Detect which cell encompasses the target text, then output its [X, Y] center coordinate. 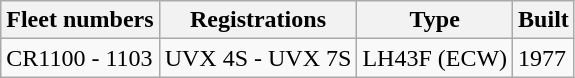
1977 [544, 58]
Registrations [258, 20]
LH43F (ECW) [435, 58]
UVX 4S - UVX 7S [258, 58]
Built [544, 20]
Fleet numbers [80, 20]
Type [435, 20]
CR1100 - 1103 [80, 58]
